Scan for the cell matching the given text and deliver its [X, Y] coordinate at center. 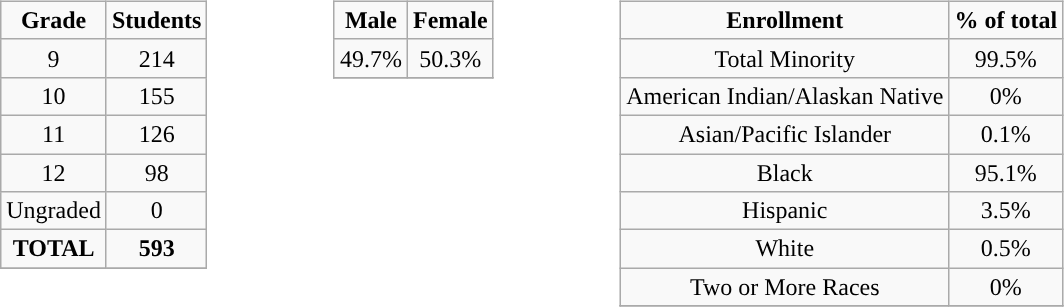
155 [156, 96]
0 [156, 211]
Grade [54, 20]
9 [54, 58]
12 [54, 173]
% of total [1006, 20]
0.1% [1006, 134]
11 [54, 134]
American Indian/Alaskan Native [785, 96]
Hispanic [785, 211]
98 [156, 173]
10 [54, 96]
593 [156, 249]
Ungraded [54, 211]
50.3% [450, 58]
Total Minority [785, 58]
Male [370, 20]
49.7% [370, 58]
Students [156, 20]
126 [156, 134]
Two or More Races [785, 287]
White [785, 249]
Asian/Pacific Islander [785, 134]
Female [450, 20]
Black [785, 173]
TOTAL [54, 249]
95.1% [1006, 173]
0.5% [1006, 249]
Enrollment [785, 20]
214 [156, 58]
3.5% [1006, 211]
99.5% [1006, 58]
